Scan for the cell matching the given text and deliver its [x, y] coordinate at center. 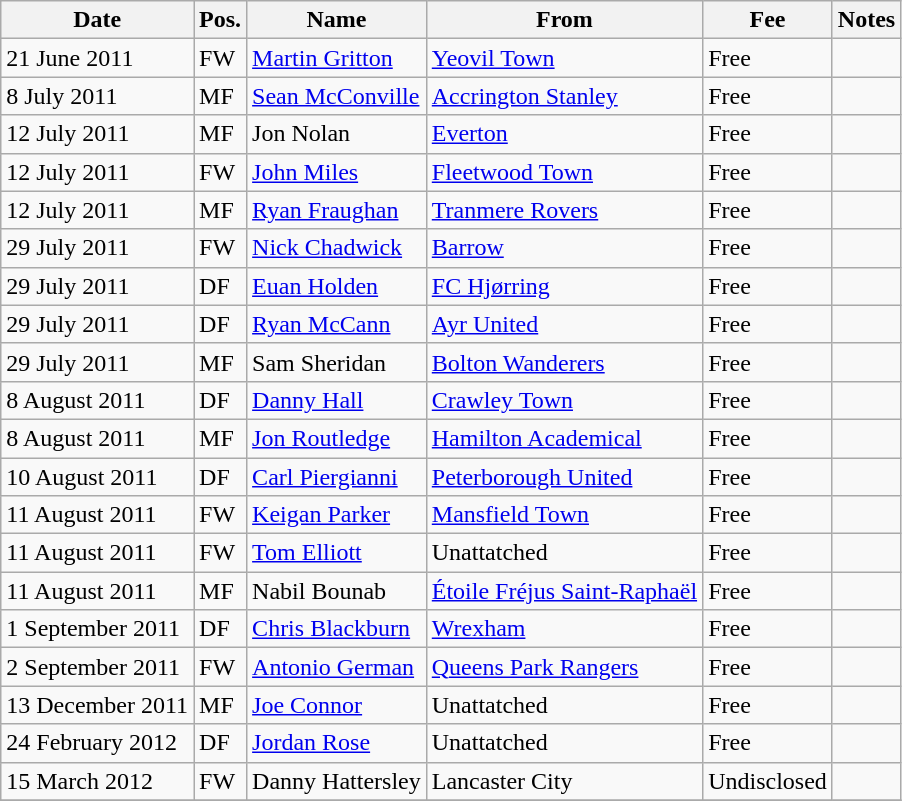
Name [337, 20]
Undisclosed [768, 781]
Yeovil Town [564, 58]
Tranmere Rovers [564, 210]
Fee [768, 20]
Ryan Fraughan [337, 210]
15 March 2012 [98, 781]
10 August 2011 [98, 477]
Jon Routledge [337, 438]
Accrington Stanley [564, 96]
Ayr United [564, 324]
Mansfield Town [564, 515]
Wrexham [564, 629]
Carl Piergianni [337, 477]
Danny Hattersley [337, 781]
Date [98, 20]
Everton [564, 134]
1 September 2011 [98, 629]
Chris Blackburn [337, 629]
Tom Elliott [337, 553]
Euan Holden [337, 286]
Fleetwood Town [564, 172]
Barrow [564, 248]
Bolton Wanderers [564, 362]
Pos. [220, 20]
21 June 2011 [98, 58]
John Miles [337, 172]
Peterborough United [564, 477]
Nick Chadwick [337, 248]
Martin Gritton [337, 58]
Jon Nolan [337, 134]
Jordan Rose [337, 743]
Antonio German [337, 667]
Danny Hall [337, 400]
From [564, 20]
Hamilton Academical [564, 438]
Queens Park Rangers [564, 667]
Nabil Bounab [337, 591]
Crawley Town [564, 400]
Sean McConville [337, 96]
Joe Connor [337, 705]
Sam Sheridan [337, 362]
FC Hjørring [564, 286]
13 December 2011 [98, 705]
Notes [866, 20]
Étoile Fréjus Saint-Raphaël [564, 591]
24 February 2012 [98, 743]
Keigan Parker [337, 515]
2 September 2011 [98, 667]
8 July 2011 [98, 96]
Ryan McCann [337, 324]
Lancaster City [564, 781]
